Determine the [x, y] coordinate at the center of the cell enclosing the given text.  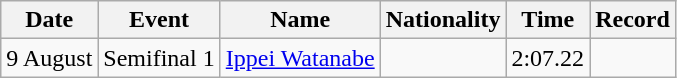
Event [159, 20]
Name [300, 20]
Ippei Watanabe [300, 58]
9 August [50, 58]
2:07.22 [548, 58]
Nationality [443, 20]
Time [548, 20]
Record [633, 20]
Semifinal 1 [159, 58]
Date [50, 20]
